Provide the (x, y) coordinate of the cell's center where the given text is located.  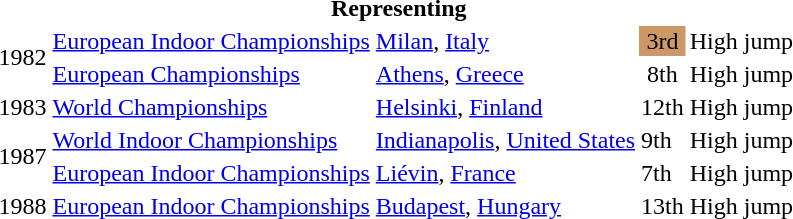
9th (663, 140)
7th (663, 173)
Liévin, France (505, 173)
World Indoor Championships (211, 140)
Helsinki, Finland (505, 107)
8th (663, 74)
3rd (663, 41)
European Championships (211, 74)
World Championships (211, 107)
12th (663, 107)
Athens, Greece (505, 74)
Milan, Italy (505, 41)
Indianapolis, United States (505, 140)
